From the cell containing the given text, extract its center point as (X, Y) coordinate. 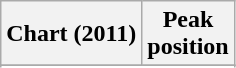
Chart (2011) (72, 34)
Peakposition (188, 34)
